Extract the [x, y] coordinate from the center of the cell holding the provided text.  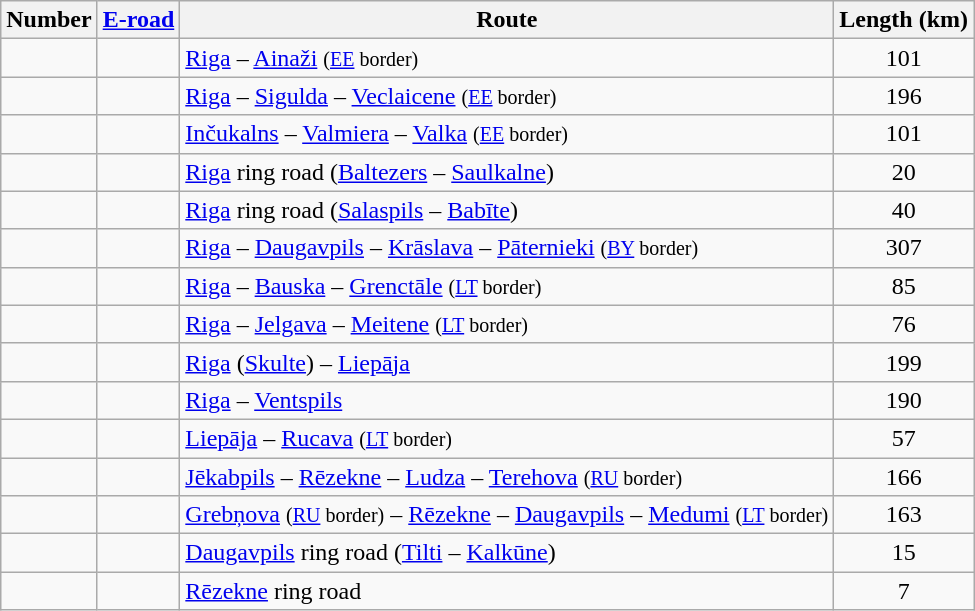
307 [904, 248]
Number [49, 20]
Route [507, 20]
57 [904, 438]
Riga – Sigulda – Veclaicene (EE border) [507, 96]
Rēzekne ring road [507, 591]
15 [904, 553]
Riga ring road (Baltezers – Saulkalne) [507, 172]
Grebņova (RU border) – Rēzekne – Daugavpils – Medumi (LT border) [507, 515]
76 [904, 324]
Daugavpils ring road (Tilti – Kalkūne) [507, 553]
20 [904, 172]
E-road [138, 20]
Inčukalns – Valmiera – Valka (EE border) [507, 134]
40 [904, 210]
Riga – Daugavpils – Krāslava – Pāternieki (BY border) [507, 248]
190 [904, 400]
199 [904, 362]
Riga – Bauska – Grenctāle (LT border) [507, 286]
163 [904, 515]
Jēkabpils – Rēzekne – Ludza – Terehova (RU border) [507, 477]
Riga – Ainaži (EE border) [507, 58]
Riga (Skulte) – Liepāja [507, 362]
Riga – Jelgava – Meitene (LT border) [507, 324]
Length (km) [904, 20]
85 [904, 286]
166 [904, 477]
Riga – Ventspils [507, 400]
Liepāja – Rucava (LT border) [507, 438]
7 [904, 591]
Riga ring road (Salaspils – Babīte) [507, 210]
196 [904, 96]
